Capture the cell that displays the provided text and extract its [x, y] central coordinate. 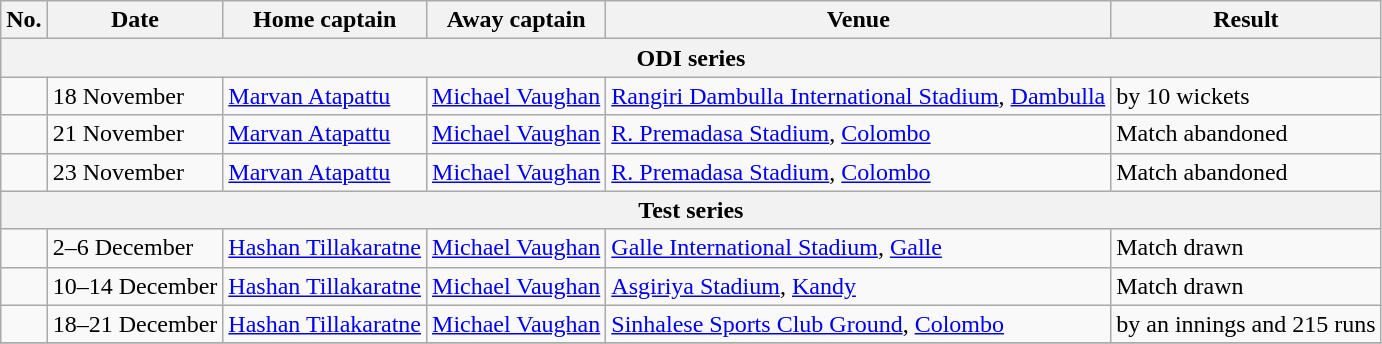
Away captain [516, 20]
18–21 December [135, 324]
2–6 December [135, 248]
Home captain [325, 20]
10–14 December [135, 286]
Date [135, 20]
ODI series [691, 58]
Sinhalese Sports Club Ground, Colombo [858, 324]
23 November [135, 172]
Result [1246, 20]
21 November [135, 134]
No. [24, 20]
by 10 wickets [1246, 96]
18 November [135, 96]
Test series [691, 210]
Galle International Stadium, Galle [858, 248]
Asgiriya Stadium, Kandy [858, 286]
Venue [858, 20]
Rangiri Dambulla International Stadium, Dambulla [858, 96]
by an innings and 215 runs [1246, 324]
